Detect which cell encompasses the target text, then output its [x, y] center coordinate. 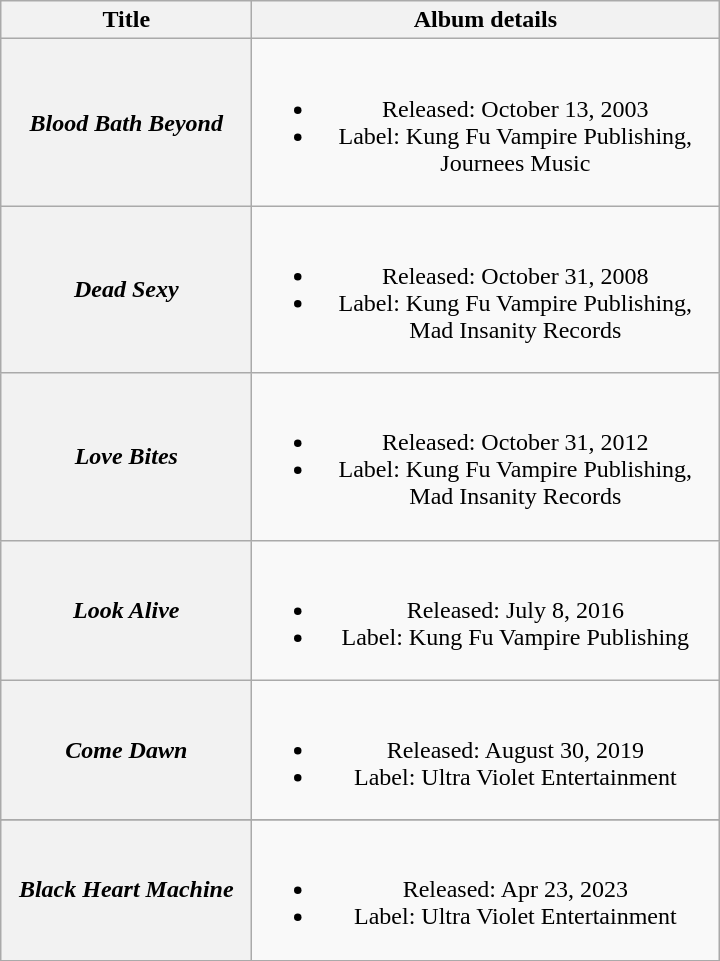
Black Heart Machine [126, 890]
Released: October 13, 2003Label: Kung Fu Vampire Publishing, Journees Music [486, 122]
Released: October 31, 2008Label: Kung Fu Vampire Publishing, Mad Insanity Records [486, 290]
Released: July 8, 2016Label: Kung Fu Vampire Publishing [486, 610]
Dead Sexy [126, 290]
Come Dawn [126, 750]
Released: October 31, 2012Label: Kung Fu Vampire Publishing, Mad Insanity Records [486, 456]
Look Alive [126, 610]
Love Bites [126, 456]
Album details [486, 20]
Released: Apr 23, 2023Label: Ultra Violet Entertainment [486, 890]
Blood Bath Beyond [126, 122]
Released: August 30, 2019Label: Ultra Violet Entertainment [486, 750]
Title [126, 20]
